Pinpoint the cell where the given text exists, returning its [X, Y] midpoint coordinate. 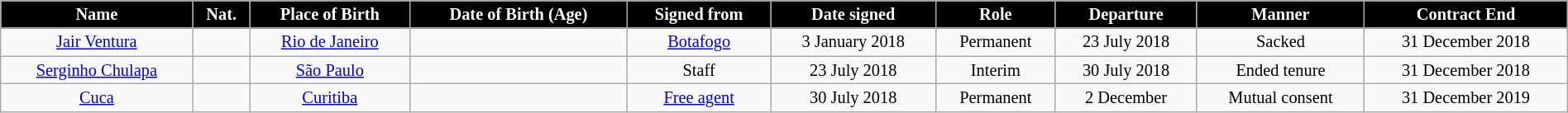
São Paulo [329, 70]
Contract End [1466, 14]
Interim [996, 70]
Name [97, 14]
Rio de Janeiro [329, 42]
Serginho Chulapa [97, 70]
Manner [1280, 14]
Staff [700, 70]
Departure [1126, 14]
Botafogo [700, 42]
Ended tenure [1280, 70]
Signed from [700, 14]
3 January 2018 [853, 42]
Nat. [222, 14]
Curitiba [329, 97]
Free agent [700, 97]
31 December 2019 [1466, 97]
Place of Birth [329, 14]
Date signed [853, 14]
2 December [1126, 97]
Cuca [97, 97]
Jair Ventura [97, 42]
Sacked [1280, 42]
Date of Birth (Age) [518, 14]
Role [996, 14]
Mutual consent [1280, 97]
